From the cell containing the given text, extract its center point as [x, y] coordinate. 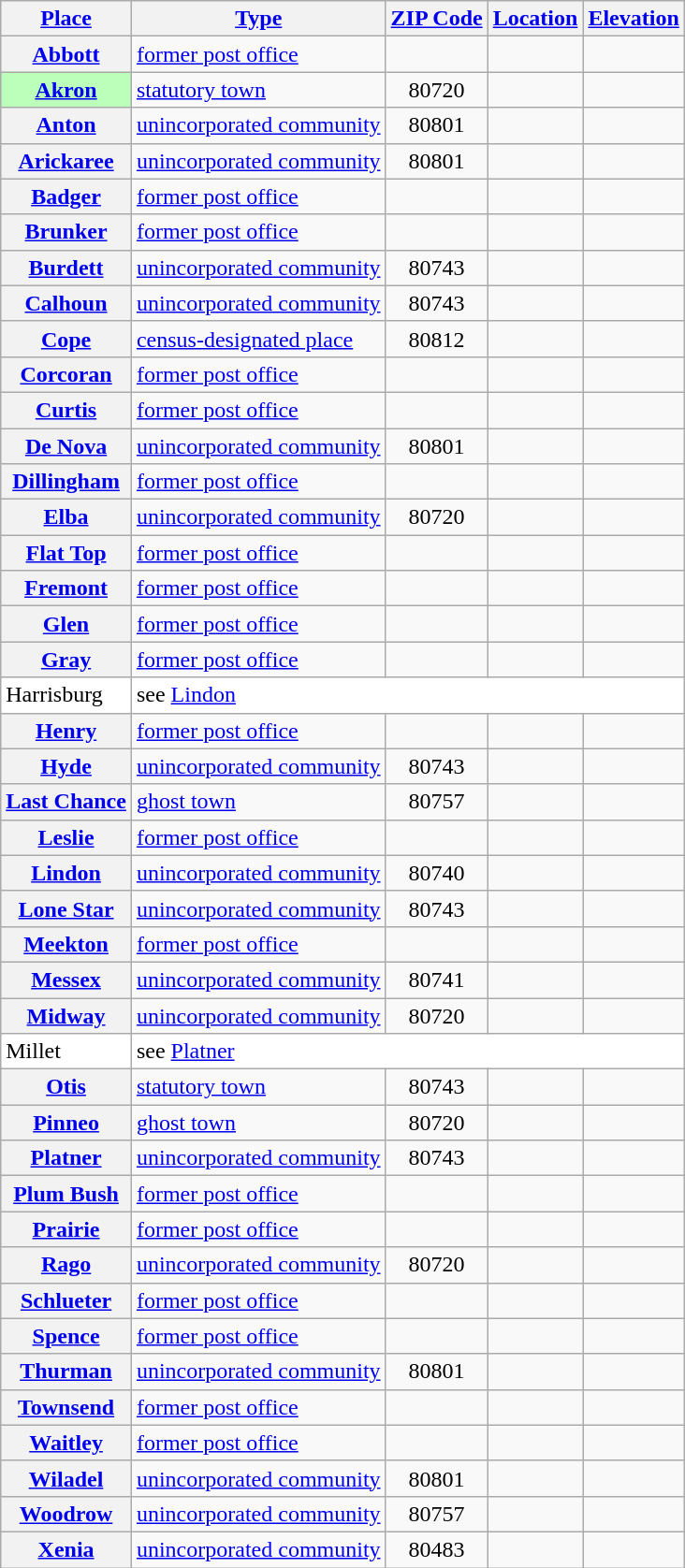
Henry [66, 731]
80740 [436, 873]
Prairie [66, 1229]
Gray [66, 660]
Badger [66, 196]
De Nova [66, 446]
Otis [66, 1087]
Xenia [66, 1549]
Townsend [66, 1407]
Abbott [66, 54]
Cope [66, 339]
Curtis [66, 410]
Akron [66, 90]
see Lindon [408, 695]
see Platner [408, 1052]
Place [66, 19]
Corcoran [66, 374]
80812 [436, 339]
Platner [66, 1158]
Arickaree [66, 161]
Woodrow [66, 1514]
Flat Top [66, 553]
80741 [436, 980]
Pinneo [66, 1123]
Wiladel [66, 1478]
Meekton [66, 944]
ZIP Code [436, 19]
Anton [66, 125]
80483 [436, 1549]
Harrisburg [66, 695]
Burdett [66, 268]
Last Chance [66, 802]
Messex [66, 980]
Plum Bush [66, 1194]
Thurman [66, 1372]
Hyde [66, 766]
Midway [66, 1015]
Glen [66, 624]
Type [258, 19]
Calhoun [66, 303]
Lone Star [66, 908]
census-designated place [258, 339]
Dillingham [66, 482]
Lindon [66, 873]
Millet [66, 1052]
Elba [66, 517]
Fremont [66, 588]
Spence [66, 1336]
Brunker [66, 232]
Rago [66, 1265]
Elevation [634, 19]
Schlueter [66, 1300]
Leslie [66, 837]
Waitley [66, 1443]
Location [535, 19]
